Provide the [x, y] coordinate of the cell's center where the given text is located.  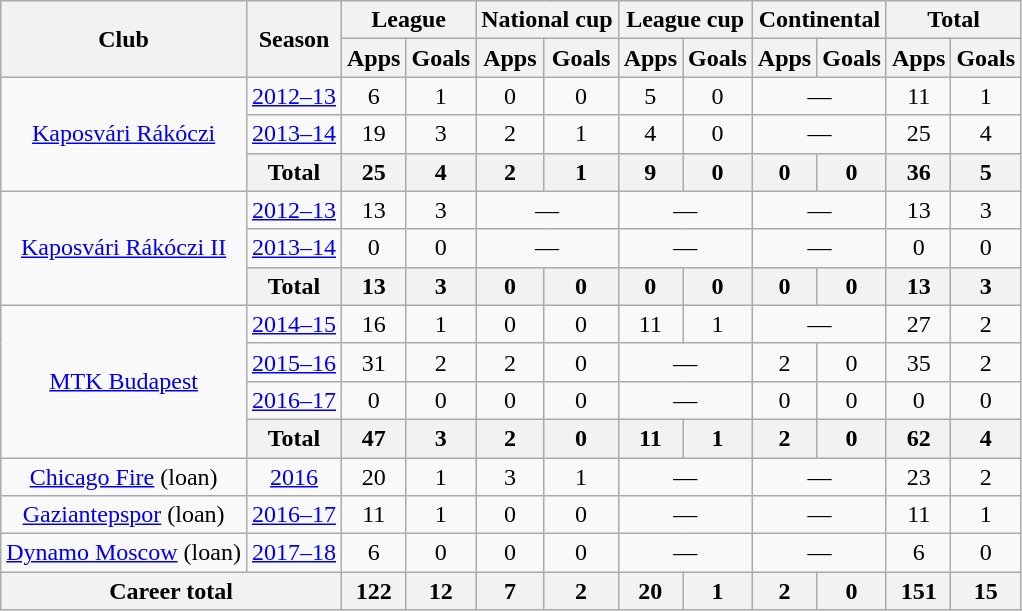
31 [374, 362]
2015–16 [294, 362]
9 [650, 172]
23 [918, 477]
Kaposvári Rákóczi [124, 134]
7 [510, 591]
Continental [819, 20]
League [409, 20]
16 [374, 324]
122 [374, 591]
62 [918, 438]
151 [918, 591]
MTK Budapest [124, 381]
Chicago Fire (loan) [124, 477]
Kaposvári Rákóczi II [124, 248]
Gaziantepspor (loan) [124, 515]
Club [124, 39]
League cup [685, 20]
35 [918, 362]
12 [441, 591]
27 [918, 324]
15 [986, 591]
2014–15 [294, 324]
47 [374, 438]
2016 [294, 477]
Dynamo Moscow (loan) [124, 553]
19 [374, 134]
Season [294, 39]
National cup [547, 20]
36 [918, 172]
Career total [172, 591]
2017–18 [294, 553]
